Scan for the cell matching the given text and deliver its (X, Y) coordinate at center. 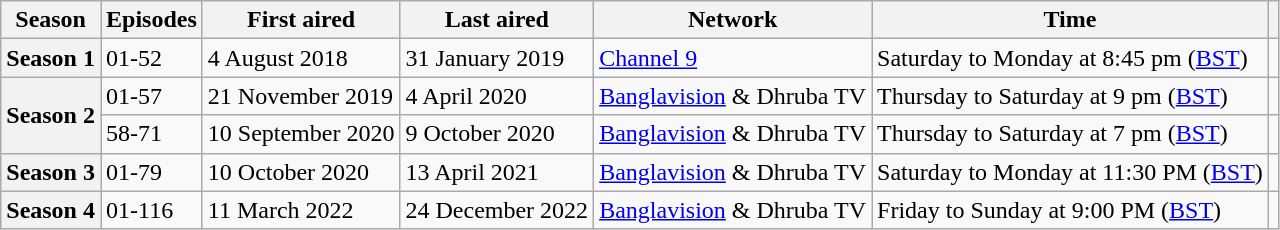
24 December 2022 (497, 210)
21 November 2019 (301, 96)
31 January 2019 (497, 58)
01-57 (151, 96)
Friday to Sunday at 9:00 PM (BST) (1070, 210)
10 September 2020 (301, 134)
Thursday to Saturday at 7 pm (BST) (1070, 134)
11 March 2022 (301, 210)
58-71 (151, 134)
10 October 2020 (301, 172)
Season 1 (51, 58)
Last aired (497, 20)
4 August 2018 (301, 58)
Season 4 (51, 210)
Time (1070, 20)
Episodes (151, 20)
Season 2 (51, 115)
Saturday to Monday at 11:30 PM (BST) (1070, 172)
Network (733, 20)
01-79 (151, 172)
Thursday to Saturday at 9 pm (BST) (1070, 96)
Saturday to Monday at 8:45 pm (BST) (1070, 58)
9 October 2020 (497, 134)
Season (51, 20)
Channel 9 (733, 58)
Season 3 (51, 172)
01-116 (151, 210)
4 April 2020 (497, 96)
First aired (301, 20)
13 April 2021 (497, 172)
01-52 (151, 58)
